Scan for the cell matching the given text and deliver its [X, Y] coordinate at center. 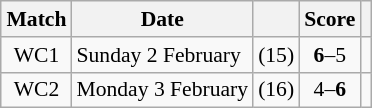
Sunday 2 February [162, 55]
4–6 [330, 90]
(15) [276, 55]
Date [162, 19]
Match [36, 19]
(16) [276, 90]
6–5 [330, 55]
Monday 3 February [162, 90]
Score [330, 19]
WC1 [36, 55]
WC2 [36, 90]
